For the text-containing cell, return its midpoint in (x, y) coordinate format. 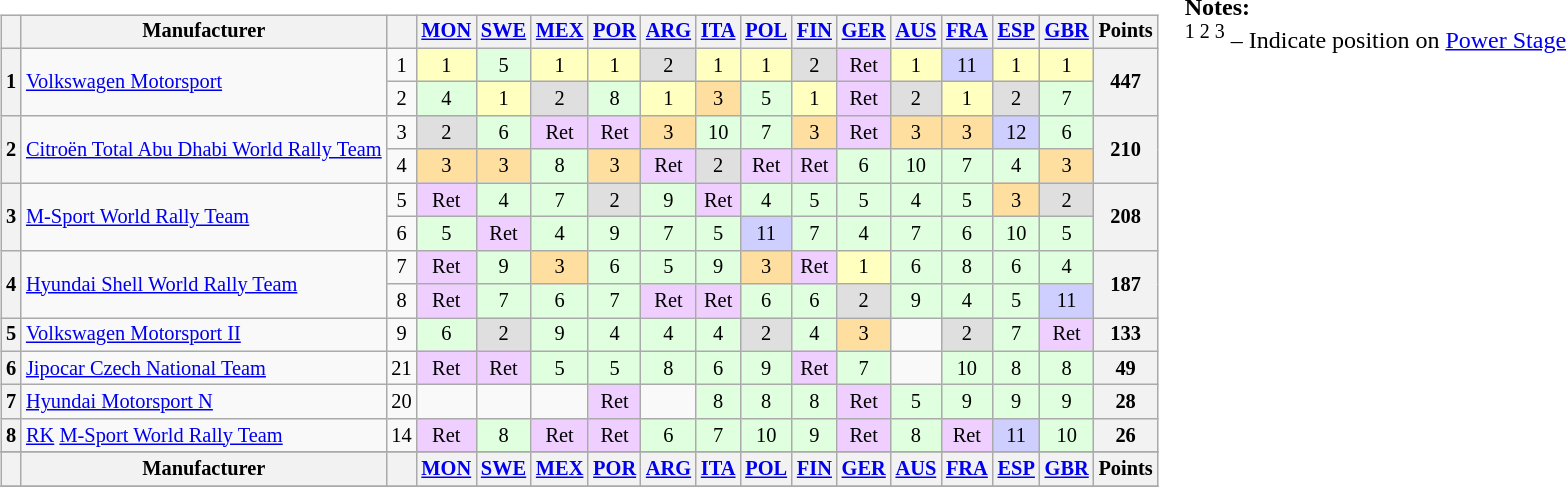
21 (401, 368)
210 (1126, 150)
Citroën Total Abu Dhabi World Rally Team (204, 150)
26 (1126, 436)
M-Sport World Rally Team (204, 216)
Volkswagen Motorsport II (204, 335)
Hyundai Shell World Rally Team (204, 284)
447 (1126, 82)
14 (401, 436)
Volkswagen Motorsport (204, 82)
208 (1126, 216)
49 (1126, 368)
20 (401, 402)
133 (1126, 335)
Hyundai Motorsport N (204, 402)
RK M-Sport World Rally Team (204, 436)
187 (1126, 284)
28 (1126, 402)
Jipocar Czech National Team (204, 368)
12 (1016, 133)
